Search for the cell housing the specified text and yield its [X, Y] center coordinate. 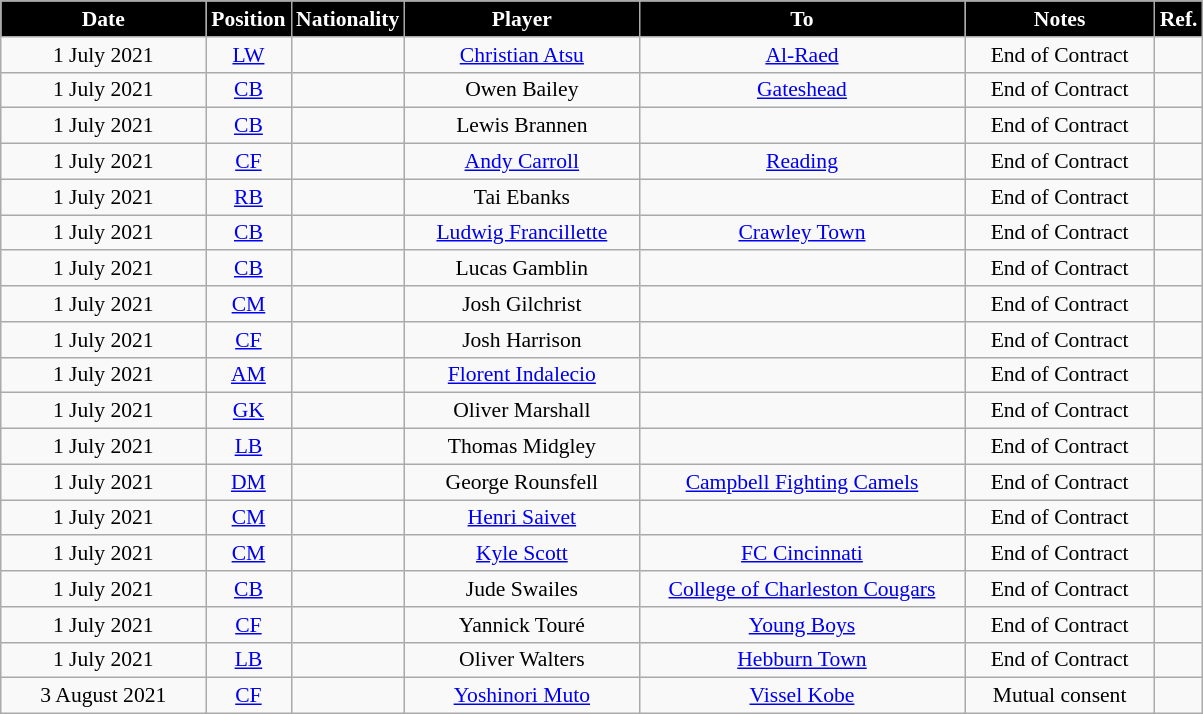
Thomas Midgley [522, 447]
3 August 2021 [104, 696]
Owen Bailey [522, 90]
George Rounsfell [522, 482]
Date [104, 19]
Christian Atsu [522, 55]
Josh Gilchrist [522, 304]
Player [522, 19]
Vissel Kobe [802, 696]
RB [248, 197]
Lucas Gamblin [522, 269]
LW [248, 55]
GK [248, 411]
Kyle Scott [522, 554]
Hebburn Town [802, 660]
AM [248, 375]
Florent Indalecio [522, 375]
Oliver Marshall [522, 411]
Lewis Brannen [522, 126]
Ludwig Francillette [522, 233]
Reading [802, 162]
Ref. [1179, 19]
To [802, 19]
Gateshead [802, 90]
Young Boys [802, 625]
College of Charleston Cougars [802, 589]
Nationality [348, 19]
Campbell Fighting Camels [802, 482]
Al-Raed [802, 55]
FC Cincinnati [802, 554]
Andy Carroll [522, 162]
Josh Harrison [522, 340]
Yoshinori Muto [522, 696]
Position [248, 19]
Oliver Walters [522, 660]
Tai Ebanks [522, 197]
Jude Swailes [522, 589]
Crawley Town [802, 233]
Henri Saivet [522, 518]
Notes [1060, 19]
Yannick Touré [522, 625]
Mutual consent [1060, 696]
DM [248, 482]
